Identify which cell holds the provided text, then report its [x, y] central coordinate. 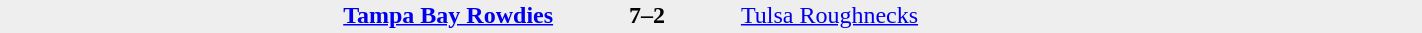
7–2 [648, 15]
Tulsa Roughnecks [910, 15]
Tampa Bay Rowdies [384, 15]
